Provide the (x, y) coordinate of the cell's center where the given text is located.  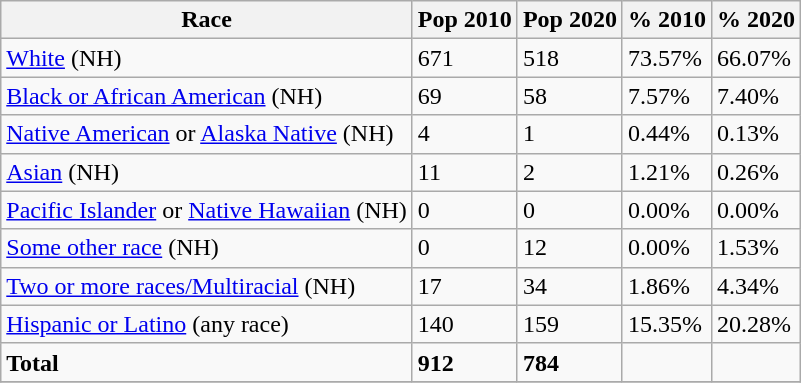
Black or African American (NH) (207, 96)
% 2010 (666, 20)
1 (570, 134)
7.57% (666, 96)
58 (570, 96)
White (NH) (207, 58)
671 (464, 58)
0.26% (756, 172)
1.53% (756, 248)
12 (570, 248)
0.44% (666, 134)
7.40% (756, 96)
20.28% (756, 324)
Total (207, 362)
66.07% (756, 58)
Some other race (NH) (207, 248)
Pacific Islander or Native Hawaiian (NH) (207, 210)
15.35% (666, 324)
0.13% (756, 134)
Pop 2020 (570, 20)
% 2020 (756, 20)
Pop 2010 (464, 20)
Asian (NH) (207, 172)
1.21% (666, 172)
4.34% (756, 286)
17 (464, 286)
Hispanic or Latino (any race) (207, 324)
11 (464, 172)
140 (464, 324)
784 (570, 362)
34 (570, 286)
518 (570, 58)
912 (464, 362)
69 (464, 96)
1.86% (666, 286)
2 (570, 172)
73.57% (666, 58)
Race (207, 20)
4 (464, 134)
Two or more races/Multiracial (NH) (207, 286)
Native American or Alaska Native (NH) (207, 134)
159 (570, 324)
